Return [x, y] of the center of cell containing provided text 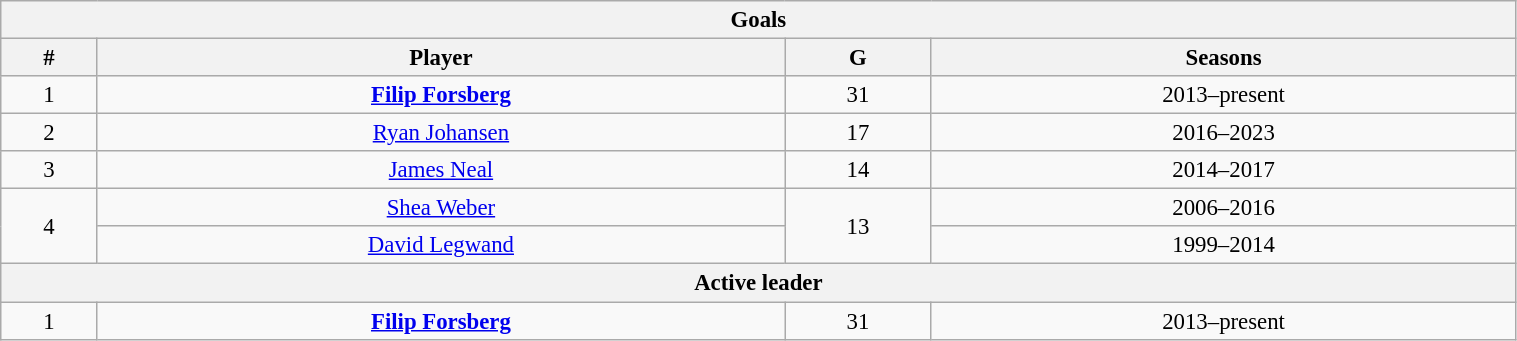
14 [858, 170]
2006–2016 [1224, 208]
Seasons [1224, 58]
James Neal [441, 170]
1999–2014 [1224, 245]
David Legwand [441, 245]
2 [49, 133]
Ryan Johansen [441, 133]
2014–2017 [1224, 170]
G [858, 58]
13 [858, 226]
Goals [758, 20]
Shea Weber [441, 208]
3 [49, 170]
Active leader [758, 283]
Player [441, 58]
2016–2023 [1224, 133]
# [49, 58]
4 [49, 226]
17 [858, 133]
